Detect which cell encompasses the target text, then output its [X, Y] center coordinate. 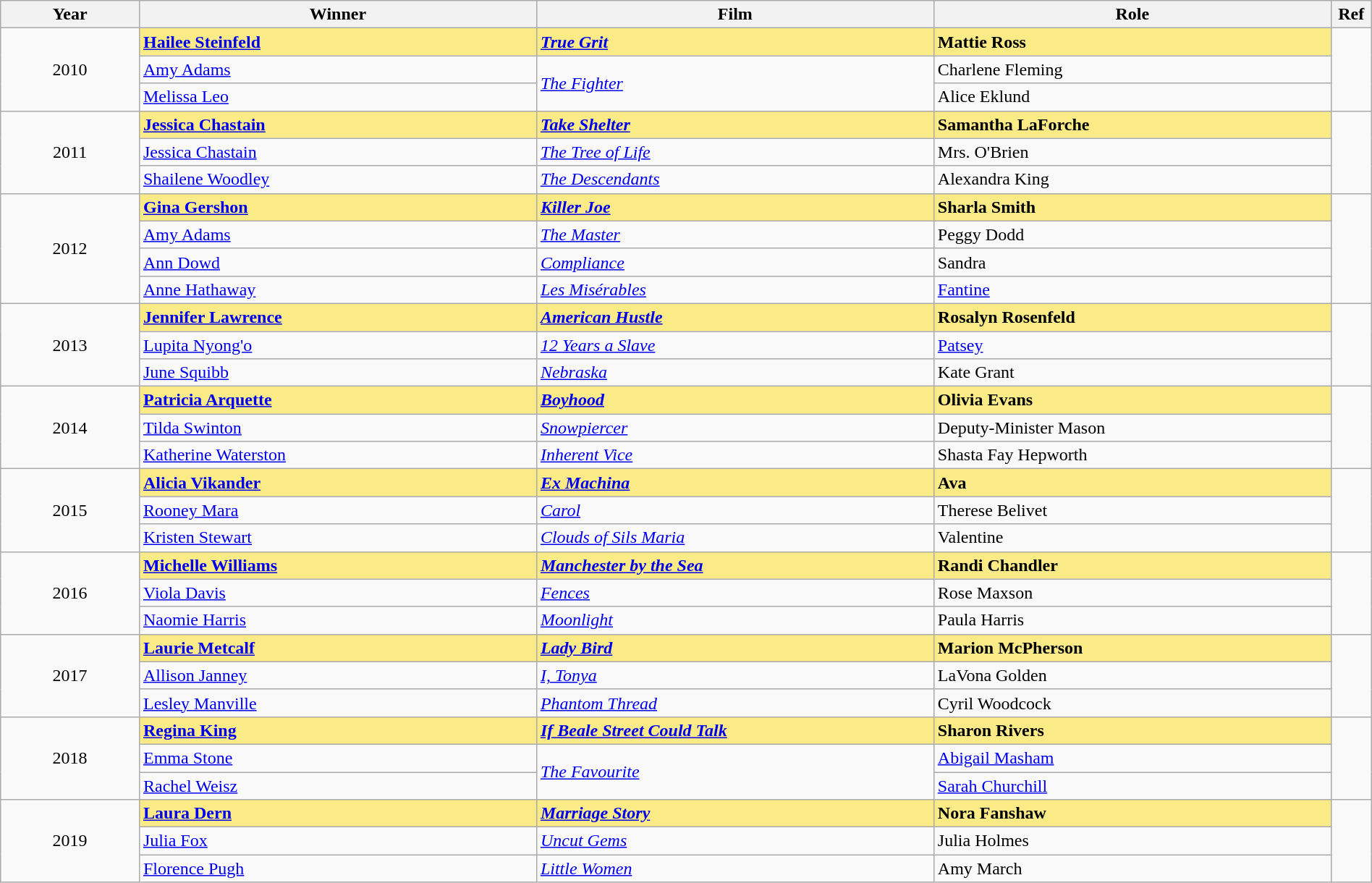
Ava [1132, 483]
2016 [70, 593]
The Descendants [735, 179]
Abigail Masham [1132, 758]
Inherent Vice [735, 455]
Year [70, 14]
Boyhood [735, 400]
Charlene Fleming [1132, 69]
Naomie Harris [337, 620]
Peggy Dodd [1132, 235]
Allison Janney [337, 675]
American Hustle [735, 317]
Regina King [337, 730]
Melissa Leo [337, 97]
Clouds of Sils Maria [735, 538]
Lady Bird [735, 648]
Kate Grant [1132, 373]
Kristen Stewart [337, 538]
Patsey [1132, 345]
Carol [735, 510]
Snowpiercer [735, 428]
2013 [70, 345]
Laurie Metcalf [337, 648]
2010 [70, 69]
Marion McPherson [1132, 648]
Uncut Gems [735, 841]
Michelle Williams [337, 565]
Phantom Thread [735, 703]
Sandra [1132, 262]
Patricia Arquette [337, 400]
Compliance [735, 262]
2011 [70, 152]
2019 [70, 841]
Lesley Manville [337, 703]
Les Misérables [735, 290]
12 Years a Slave [735, 345]
Olivia Evans [1132, 400]
Film [735, 14]
2018 [70, 758]
The Tree of Life [735, 152]
2014 [70, 428]
Tilda Swinton [337, 428]
Sharla Smith [1132, 207]
Shasta Fay Hepworth [1132, 455]
Fantine [1132, 290]
Valentine [1132, 538]
Anne Hathaway [337, 290]
I, Tonya [735, 675]
Cyril Woodcock [1132, 703]
Therese Belivet [1132, 510]
Nora Fanshaw [1132, 814]
Ref [1351, 14]
Nebraska [735, 373]
If Beale Street Could Talk [735, 730]
2017 [70, 675]
Role [1132, 14]
The Favourite [735, 772]
Hailee Steinfeld [337, 42]
Alexandra King [1132, 179]
Laura Dern [337, 814]
Mrs. O'Brien [1132, 152]
Moonlight [735, 620]
True Grit [735, 42]
Sarah Churchill [1132, 785]
Shailene Woodley [337, 179]
June Squibb [337, 373]
2012 [70, 248]
Samantha LaForche [1132, 124]
Lupita Nyong'o [337, 345]
Katherine Waterston [337, 455]
Julia Fox [337, 841]
Rosalyn Rosenfeld [1132, 317]
Amy March [1132, 869]
Jennifer Lawrence [337, 317]
Rooney Mara [337, 510]
Alice Eklund [1132, 97]
Julia Holmes [1132, 841]
Manchester by the Sea [735, 565]
The Fighter [735, 83]
Winner [337, 14]
The Master [735, 235]
Paula Harris [1132, 620]
Marriage Story [735, 814]
Rachel Weisz [337, 785]
Killer Joe [735, 207]
Alicia Vikander [337, 483]
Rose Maxson [1132, 593]
Gina Gershon [337, 207]
Viola Davis [337, 593]
Mattie Ross [1132, 42]
Little Women [735, 869]
Ex Machina [735, 483]
Take Shelter [735, 124]
Ann Dowd [337, 262]
Fences [735, 593]
Deputy-Minister Mason [1132, 428]
2015 [70, 510]
LaVona Golden [1132, 675]
Emma Stone [337, 758]
Florence Pugh [337, 869]
Sharon Rivers [1132, 730]
Randi Chandler [1132, 565]
